Capture the cell that displays the provided text and extract its (x, y) central coordinate. 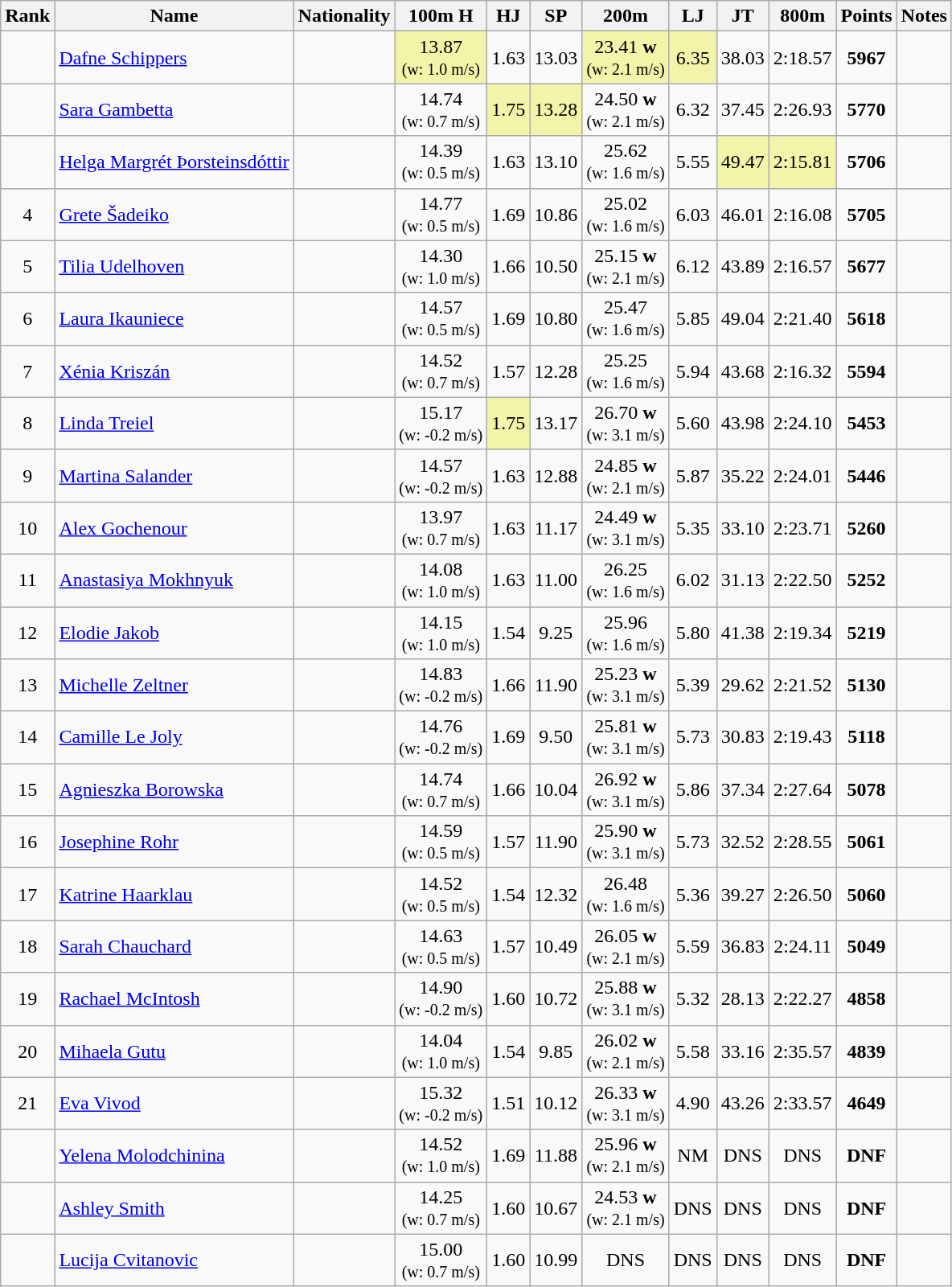
37.34 (743, 789)
2:27.64 (802, 789)
26.05 w(w: 2.1 m/s) (626, 947)
2:16.57 (802, 267)
Yelena Molodchinina (174, 1156)
38.03 (743, 58)
14.90(w: -0.2 m/s) (441, 998)
6.32 (693, 109)
43.98 (743, 423)
Linda Treiel (174, 423)
5078 (867, 789)
10.12 (556, 1103)
5.85 (693, 318)
13 (27, 685)
5.60 (693, 423)
5446 (867, 476)
2:33.57 (802, 1103)
10.49 (556, 947)
2:24.01 (802, 476)
5061 (867, 842)
Anastasiya Mokhnyuk (174, 580)
Martina Salander (174, 476)
26.33 w(w: 3.1 m/s) (626, 1103)
2:16.32 (802, 371)
2:23.71 (802, 527)
NM (693, 1156)
14.15(w: 1.0 m/s) (441, 632)
Rank (27, 16)
Josephine Rohr (174, 842)
31.13 (743, 580)
17 (27, 894)
4 (27, 214)
Grete Šadeiko (174, 214)
HJ (508, 16)
5060 (867, 894)
Katrine Haarklau (174, 894)
11.17 (556, 527)
2:22.50 (802, 580)
13.03 (556, 58)
10 (27, 527)
5706 (867, 162)
5252 (867, 580)
15 (27, 789)
11.00 (556, 580)
Helga Margrét Þorsteinsdóttir (174, 162)
200m (626, 16)
14.39(w: 0.5 m/s) (441, 162)
14.52(w: 0.5 m/s) (441, 894)
25.88 w(w: 3.1 m/s) (626, 998)
14.57(w: 0.5 m/s) (441, 318)
Nationality (344, 16)
2:26.50 (802, 894)
10.86 (556, 214)
21 (27, 1103)
5.32 (693, 998)
14.25(w: 0.7 m/s) (441, 1207)
14.76(w: -0.2 m/s) (441, 738)
Points (867, 16)
5118 (867, 738)
2:21.40 (802, 318)
Ashley Smith (174, 1207)
Tilia Udelhoven (174, 267)
14.52(w: 0.7 m/s) (441, 371)
Sarah Chauchard (174, 947)
5.39 (693, 685)
14.77(w: 0.5 m/s) (441, 214)
5967 (867, 58)
5 (27, 267)
12.32 (556, 894)
25.96 w(w: 2.1 m/s) (626, 1156)
2:15.81 (802, 162)
10.67 (556, 1207)
Alex Gochenour (174, 527)
26.48(w: 1.6 m/s) (626, 894)
5453 (867, 423)
5130 (867, 685)
30.83 (743, 738)
10.72 (556, 998)
26.92 w(w: 3.1 m/s) (626, 789)
13.28 (556, 109)
5049 (867, 947)
26.70 w(w: 3.1 m/s) (626, 423)
39.27 (743, 894)
13.10 (556, 162)
4858 (867, 998)
2:19.43 (802, 738)
25.15 w(w: 2.1 m/s) (626, 267)
49.04 (743, 318)
Sara Gambetta (174, 109)
10.50 (556, 267)
Michelle Zeltner (174, 685)
5.80 (693, 632)
5.55 (693, 162)
6.12 (693, 267)
13.17 (556, 423)
Camille Le Joly (174, 738)
5219 (867, 632)
10.99 (556, 1260)
32.52 (743, 842)
800m (802, 16)
43.89 (743, 267)
8 (27, 423)
15.32(w: -0.2 m/s) (441, 1103)
5.58 (693, 1051)
25.25(w: 1.6 m/s) (626, 371)
Notes (924, 16)
33.10 (743, 527)
24.85 w(w: 2.1 m/s) (626, 476)
Agnieszka Borowska (174, 789)
12.28 (556, 371)
5.36 (693, 894)
14.57(w: -0.2 m/s) (441, 476)
19 (27, 998)
24.50 w(w: 2.1 m/s) (626, 109)
33.16 (743, 1051)
5260 (867, 527)
6.03 (693, 214)
2:35.57 (802, 1051)
2:24.10 (802, 423)
9.85 (556, 1051)
36.83 (743, 947)
5.94 (693, 371)
2:26.93 (802, 109)
14.59(w: 0.5 m/s) (441, 842)
5.86 (693, 789)
14.52(w: 1.0 m/s) (441, 1156)
49.47 (743, 162)
2:19.34 (802, 632)
2:22.27 (802, 998)
37.45 (743, 109)
35.22 (743, 476)
43.68 (743, 371)
23.41 w(w: 2.1 m/s) (626, 58)
Mihaela Gutu (174, 1051)
JT (743, 16)
14.30(w: 1.0 m/s) (441, 267)
Eva Vivod (174, 1103)
5618 (867, 318)
25.47(w: 1.6 m/s) (626, 318)
41.38 (743, 632)
9.25 (556, 632)
4649 (867, 1103)
14.08(w: 1.0 m/s) (441, 580)
Xénia Kriszán (174, 371)
2:24.11 (802, 947)
25.90 w(w: 3.1 m/s) (626, 842)
14.63(w: 0.5 m/s) (441, 947)
11.88 (556, 1156)
Elodie Jakob (174, 632)
14 (27, 738)
9 (27, 476)
25.02(w: 1.6 m/s) (626, 214)
15.00(w: 0.7 m/s) (441, 1260)
100m H (441, 16)
5770 (867, 109)
Dafne Schippers (174, 58)
2:21.52 (802, 685)
Lucija Cvitanovic (174, 1260)
16 (27, 842)
12.88 (556, 476)
2:16.08 (802, 214)
28.13 (743, 998)
25.81 w(w: 3.1 m/s) (626, 738)
25.62(w: 1.6 m/s) (626, 162)
4.90 (693, 1103)
6.35 (693, 58)
20 (27, 1051)
14.04(w: 1.0 m/s) (441, 1051)
9.50 (556, 738)
26.02 w(w: 2.1 m/s) (626, 1051)
10.04 (556, 789)
1.51 (508, 1103)
5.59 (693, 947)
Name (174, 16)
4839 (867, 1051)
25.96(w: 1.6 m/s) (626, 632)
24.53 w(w: 2.1 m/s) (626, 1207)
11 (27, 580)
14.83(w: -0.2 m/s) (441, 685)
5.35 (693, 527)
6 (27, 318)
LJ (693, 16)
10.80 (556, 318)
25.23 w(w: 3.1 m/s) (626, 685)
15.17(w: -0.2 m/s) (441, 423)
2:18.57 (802, 58)
29.62 (743, 685)
SP (556, 16)
46.01 (743, 214)
26.25(w: 1.6 m/s) (626, 580)
5677 (867, 267)
43.26 (743, 1103)
2:28.55 (802, 842)
13.97(w: 0.7 m/s) (441, 527)
5.87 (693, 476)
Rachael McIntosh (174, 998)
6.02 (693, 580)
13.87(w: 1.0 m/s) (441, 58)
5705 (867, 214)
Laura Ikauniece (174, 318)
18 (27, 947)
7 (27, 371)
5594 (867, 371)
24.49 w(w: 3.1 m/s) (626, 527)
12 (27, 632)
